Return the [x, y] coordinate for the center point of the cell that contains the specified text.  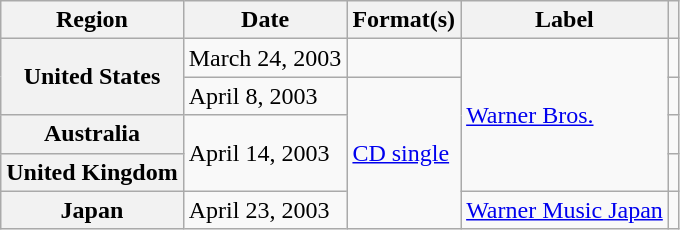
Warner Music Japan [565, 210]
March 24, 2003 [265, 58]
April 14, 2003 [265, 153]
April 8, 2003 [265, 96]
United States [92, 77]
April 23, 2003 [265, 210]
Australia [92, 134]
Japan [92, 210]
Format(s) [404, 20]
United Kingdom [92, 172]
Date [265, 20]
Warner Bros. [565, 115]
Region [92, 20]
CD single [404, 153]
Label [565, 20]
